Determine the (x, y) coordinate at the center of the cell enclosing the given text.  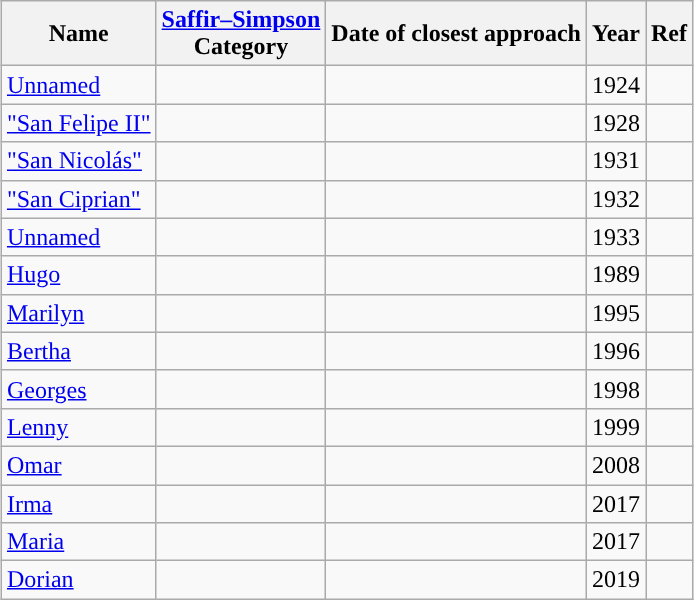
Ref (670, 34)
Dorian (78, 580)
1996 (616, 351)
1989 (616, 275)
1933 (616, 237)
Maria (78, 542)
Lenny (78, 427)
1924 (616, 85)
"San Felipe II" (78, 123)
1995 (616, 313)
1931 (616, 161)
Year (616, 34)
2019 (616, 580)
Saffir–SimpsonCategory (241, 34)
Irma (78, 503)
2008 (616, 465)
Omar (78, 465)
Name (78, 34)
1932 (616, 199)
Hugo (78, 275)
Date of closest approach (456, 34)
Bertha (78, 351)
1998 (616, 389)
"San Ciprian" (78, 199)
Marilyn (78, 313)
Georges (78, 389)
1928 (616, 123)
1999 (616, 427)
"San Nicolás" (78, 161)
